Find where the given text appears and provide that cell's center as (x, y) coordinate. 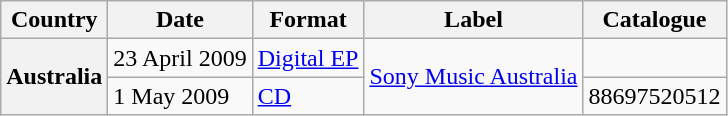
Catalogue (654, 20)
Country (54, 20)
Label (474, 20)
CD (308, 96)
23 April 2009 (180, 58)
Format (308, 20)
Date (180, 20)
88697520512 (654, 96)
Sony Music Australia (474, 77)
Australia (54, 77)
1 May 2009 (180, 96)
Digital EP (308, 58)
